Find where the given text appears and provide that cell's center as [x, y] coordinate. 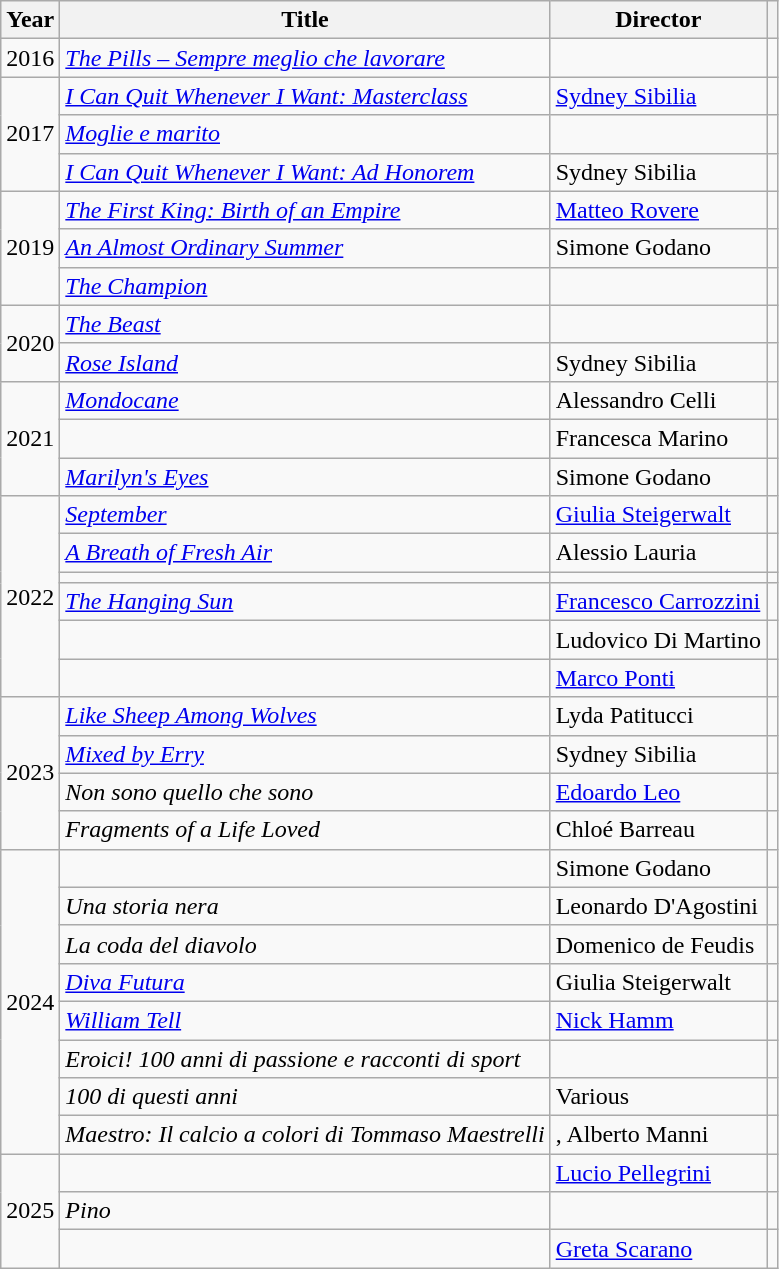
Non sono quello che sono [305, 792]
I Can Quit Whenever I Want: Masterclass [305, 96]
Nick Hamm [658, 1020]
Pino [305, 1211]
Title [305, 20]
September [305, 515]
The Pills – Sempre meglio che lavorare [305, 58]
The Beast [305, 324]
Marilyn's Eyes [305, 477]
Domenico de Feudis [658, 944]
The First King: Birth of an Empire [305, 210]
The Champion [305, 286]
Lyda Patitucci [658, 716]
Fragments of a Life Loved [305, 830]
2017 [30, 134]
Una storia nera [305, 906]
Mixed by Erry [305, 754]
2023 [30, 773]
Moglie e marito [305, 134]
Matteo Rovere [658, 210]
2022 [30, 596]
2020 [30, 343]
Edoardo Leo [658, 792]
, Alberto Manni [658, 1135]
Director [658, 20]
100 di questi anni [305, 1097]
Ludovico Di Martino [658, 640]
Alessio Lauria [658, 553]
Marco Ponti [658, 678]
Year [30, 20]
Mondocane [305, 400]
2021 [30, 438]
Alessandro Celli [658, 400]
Greta Scarano [658, 1249]
2025 [30, 1211]
William Tell [305, 1020]
Various [658, 1097]
A Breath of Fresh Air [305, 553]
La coda del diavolo [305, 944]
Leonardo D'Agostini [658, 906]
2019 [30, 248]
2024 [30, 1001]
I Can Quit Whenever I Want: Ad Honorem [305, 172]
2016 [30, 58]
Chloé Barreau [658, 830]
Lucio Pellegrini [658, 1173]
Francesco Carrozzini [658, 602]
Diva Futura [305, 982]
An Almost Ordinary Summer [305, 248]
The Hanging Sun [305, 602]
Francesca Marino [658, 438]
Like Sheep Among Wolves [305, 716]
Eroici! 100 anni di passione e racconti di sport [305, 1059]
Maestro: Il calcio a colori di Tommaso Maestrelli [305, 1135]
Rose Island [305, 362]
